Detect which cell encompasses the target text, then output its [X, Y] center coordinate. 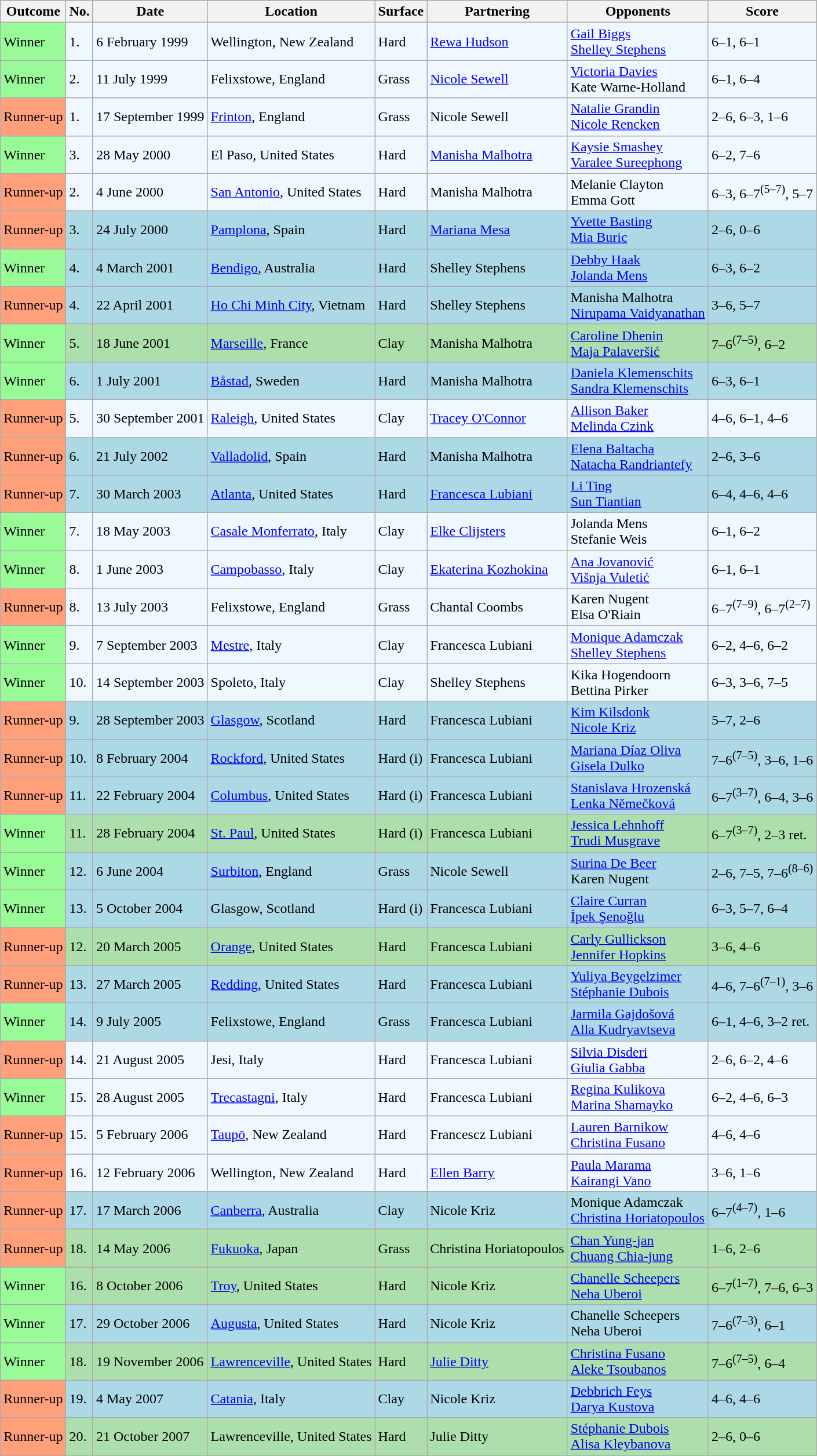
Surface [401, 12]
Monique Adamczak Shelley Stephens [637, 645]
18 June 2001 [150, 343]
22 February 2004 [150, 795]
Casale Monferrato, Italy [291, 532]
Melanie Clayton Emma Gott [637, 192]
Daniela Klemenschits Sandra Klemenschits [637, 380]
2–6, 6–2, 4–6 [762, 1060]
Debbrich Feys Darya Kustova [637, 1399]
Raleigh, United States [291, 418]
20 March 2005 [150, 946]
7–6(7–5), 6–2 [762, 343]
4 May 2007 [150, 1399]
7–6(7–5), 6–4 [762, 1361]
6–1, 6–4 [762, 79]
Atlanta, United States [291, 494]
Spoleto, Italy [291, 683]
2–6, 6–3, 1–6 [762, 117]
2–6, 3–6 [762, 456]
17 March 2006 [150, 1210]
Opponents [637, 12]
Tracey O'Connor [497, 418]
4–6, 7–6(7–1), 3–6 [762, 984]
Lauren Barnikow Christina Fusano [637, 1135]
Paula Marama Kairangi Vano [637, 1173]
8 October 2006 [150, 1286]
Jolanda Mens Stefanie Weis [637, 532]
Kika Hogendoorn Bettina Pirker [637, 683]
29 October 2006 [150, 1324]
6–2, 4–6, 6–3 [762, 1098]
Allison Baker Melinda Czink [637, 418]
27 March 2005 [150, 984]
Claire Curran İpek Şenoğlu [637, 909]
Christina Horiatopoulos [497, 1248]
21 July 2002 [150, 456]
6–7(1–7), 7–6, 6–3 [762, 1286]
Jessica Lehnhoff Trudi Musgrave [637, 833]
4 June 2000 [150, 192]
6–2, 7–6 [762, 154]
San Antonio, United States [291, 192]
Orange, United States [291, 946]
6–2, 4–6, 6–2 [762, 645]
Trecastagni, Italy [291, 1098]
3–6, 4–6 [762, 946]
12 February 2006 [150, 1173]
7 September 2003 [150, 645]
17 September 1999 [150, 117]
9 July 2005 [150, 1021]
6–1, 4–6, 3–2 ret. [762, 1021]
Caroline Dhenin Maja Palaveršić [637, 343]
Elena Baltacha Natacha Randriantefy [637, 456]
1 July 2001 [150, 380]
6–7(4–7), 1–6 [762, 1210]
6 February 1999 [150, 42]
24 July 2000 [150, 230]
Christina Fusano Aleke Tsoubanos [637, 1361]
Catania, Italy [291, 1399]
Date [150, 12]
22 April 2001 [150, 305]
4 March 2001 [150, 268]
Regina Kulikova Marina Shamayko [637, 1098]
Rewa Hudson [497, 42]
6–7(3–7), 2–3 ret. [762, 833]
Redding, United States [291, 984]
6–7(7–9), 6–7(2–7) [762, 607]
Columbus, United States [291, 795]
Debby Haak Jolanda Mens [637, 268]
Chan Yung-jan Chuang Chia-jung [637, 1248]
6–3, 6–7(5–7), 5–7 [762, 192]
Carly Gullickson Jennifer Hopkins [637, 946]
Campobasso, Italy [291, 569]
6–3, 6–2 [762, 268]
Ekaterina Kozhokina [497, 569]
Stéphanie Dubois Alisa Kleybanova [637, 1436]
Ana Jovanović Višnja Vuletić [637, 569]
7–6(7–5), 3–6, 1–6 [762, 758]
Monique Adamczak Christina Horiatopoulos [637, 1210]
Troy, United States [291, 1286]
No. [79, 12]
Mariana Mesa [497, 230]
Båstad, Sweden [291, 380]
21 August 2005 [150, 1060]
28 August 2005 [150, 1098]
6–3, 3–6, 7–5 [762, 683]
28 February 2004 [150, 833]
Valladolid, Spain [291, 456]
3–6, 5–7 [762, 305]
El Paso, United States [291, 154]
5 October 2004 [150, 909]
Score [762, 12]
Taupō, New Zealand [291, 1135]
Silvia Disderi Giulia Gabba [637, 1060]
Marseille, France [291, 343]
Rockford, United States [291, 758]
19. [79, 1399]
6–1, 6–2 [762, 532]
28 May 2000 [150, 154]
Jesi, Italy [291, 1060]
Surina De Beer Karen Nugent [637, 871]
Natalie Grandin Nicole Rencken [637, 117]
3–6, 1–6 [762, 1173]
Kim Kilsdonk Nicole Kriz [637, 720]
Jarmila Gajdošová Alla Kudryavtseva [637, 1021]
Bendigo, Australia [291, 268]
11 July 1999 [150, 79]
20. [79, 1436]
7–6(7–3), 6–1 [762, 1324]
28 September 2003 [150, 720]
1–6, 2–6 [762, 1248]
Elke Clijsters [497, 532]
4–6, 6–1, 4–6 [762, 418]
Ho Chi Minh City, Vietnam [291, 305]
6–7(3–7), 6–4, 3–6 [762, 795]
30 March 2003 [150, 494]
Partnering [497, 12]
5–7, 2–6 [762, 720]
Stanislava Hrozenská Lenka Němečková [637, 795]
St. Paul, United States [291, 833]
Karen Nugent Elsa O'Riain [637, 607]
Pamplona, Spain [291, 230]
Mestre, Italy [291, 645]
5 February 2006 [150, 1135]
Fukuoka, Japan [291, 1248]
Surbiton, England [291, 871]
2–6, 7–5, 7–6(8–6) [762, 871]
13 July 2003 [150, 607]
14 May 2006 [150, 1248]
Manisha Malhotra Nirupama Vaidyanathan [637, 305]
Augusta, United States [291, 1324]
Location [291, 12]
1 June 2003 [150, 569]
Canberra, Australia [291, 1210]
Yvette Basting Mia Buric [637, 230]
Yuliya Beygelzimer Stéphanie Dubois [637, 984]
21 October 2007 [150, 1436]
8 February 2004 [150, 758]
30 September 2001 [150, 418]
Ellen Barry [497, 1173]
Frinton, England [291, 117]
18 May 2003 [150, 532]
Li Ting Sun Tiantian [637, 494]
6–3, 5–7, 6–4 [762, 909]
Kaysie Smashey Varalee Sureephong [637, 154]
Mariana Díaz Oliva Gisela Dulko [637, 758]
14 September 2003 [150, 683]
6–4, 4–6, 4–6 [762, 494]
Outcome [34, 12]
Victoria Davies Kate Warne-Holland [637, 79]
19 November 2006 [150, 1361]
Chantal Coombs [497, 607]
6–3, 6–1 [762, 380]
6 June 2004 [150, 871]
Francescz Lubiani [497, 1135]
Gail Biggs Shelley Stephens [637, 42]
